From the cell containing the given text, extract its center point as (X, Y) coordinate. 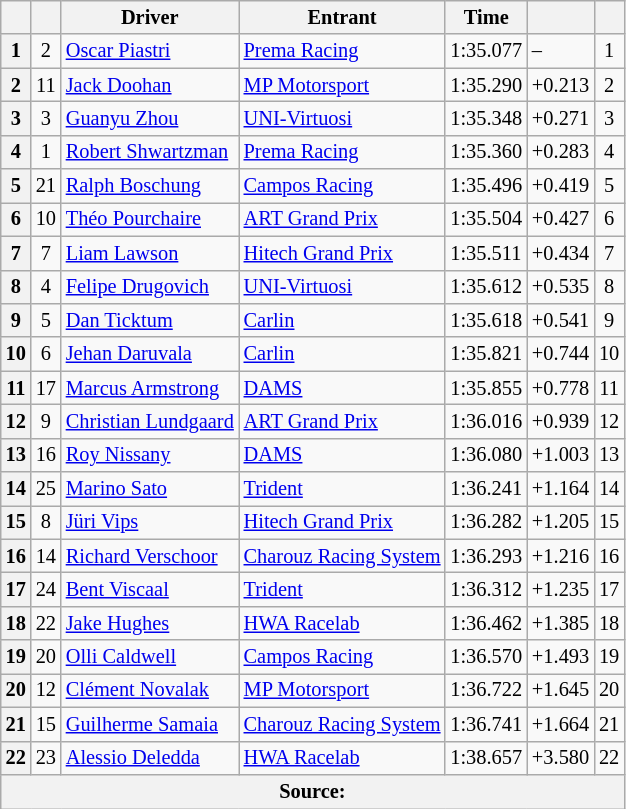
+0.939 (560, 421)
1:35.612 (486, 287)
Robert Shwartzman (150, 152)
+1.003 (560, 455)
+0.434 (560, 253)
+1.664 (560, 724)
1:36.312 (486, 589)
+3.580 (560, 758)
Jüri Vips (150, 522)
Christian Lundgaard (150, 421)
+1.235 (560, 589)
1:38.657 (486, 758)
Olli Caldwell (150, 657)
+0.271 (560, 118)
1:35.855 (486, 388)
1:35.504 (486, 219)
23 (46, 758)
1:36.462 (486, 623)
Marino Sato (150, 489)
Dan Ticktum (150, 320)
+0.744 (560, 354)
Felipe Drugovich (150, 287)
+1.385 (560, 623)
1:36.016 (486, 421)
Théo Pourchaire (150, 219)
Jack Doohan (150, 85)
1:35.618 (486, 320)
Entrant (342, 17)
1:35.511 (486, 253)
1:35.360 (486, 152)
+0.213 (560, 85)
1:35.290 (486, 85)
+1.493 (560, 657)
Ralph Boschung (150, 186)
+0.419 (560, 186)
25 (46, 489)
1:36.241 (486, 489)
Time (486, 17)
Jehan Daruvala (150, 354)
Bent Viscaal (150, 589)
1:36.741 (486, 724)
+1.216 (560, 556)
Source: (312, 791)
Liam Lawson (150, 253)
1:35.496 (486, 186)
Roy Nissany (150, 455)
1:35.077 (486, 51)
+1.164 (560, 489)
1:35.821 (486, 354)
+0.778 (560, 388)
Driver (150, 17)
– (560, 51)
1:36.293 (486, 556)
1:36.282 (486, 522)
1:36.570 (486, 657)
+0.427 (560, 219)
1:35.348 (486, 118)
+0.535 (560, 287)
Richard Verschoor (150, 556)
24 (46, 589)
1:36.722 (486, 690)
Marcus Armstrong (150, 388)
+1.645 (560, 690)
Alessio Deledda (150, 758)
Clément Novalak (150, 690)
Guanyu Zhou (150, 118)
Guilherme Samaia (150, 724)
+0.283 (560, 152)
+0.541 (560, 320)
+1.205 (560, 522)
1:36.080 (486, 455)
Jake Hughes (150, 623)
Oscar Piastri (150, 51)
